Search for the cell housing the specified text and yield its [x, y] center coordinate. 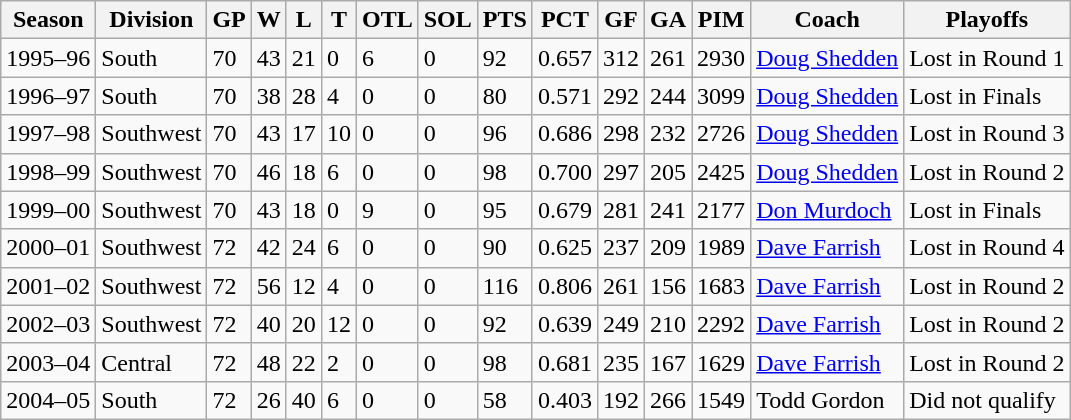
28 [304, 96]
298 [620, 134]
GA [668, 20]
312 [620, 58]
80 [504, 96]
2000–01 [48, 248]
Don Murdoch [828, 210]
156 [668, 286]
209 [668, 248]
1999–00 [48, 210]
0.625 [564, 248]
26 [268, 400]
90 [504, 248]
Lost in Round 1 [987, 58]
9 [387, 210]
GP [229, 20]
21 [304, 58]
Central [152, 362]
1629 [722, 362]
20 [304, 324]
237 [620, 248]
Did not qualify [987, 400]
2 [338, 362]
GF [620, 20]
1998–99 [48, 172]
96 [504, 134]
W [268, 20]
38 [268, 96]
2004–05 [48, 400]
281 [620, 210]
0.571 [564, 96]
2930 [722, 58]
0.700 [564, 172]
1995–96 [48, 58]
0.686 [564, 134]
292 [620, 96]
1683 [722, 286]
1997–98 [48, 134]
167 [668, 362]
46 [268, 172]
116 [504, 286]
Season [48, 20]
24 [304, 248]
PIM [722, 20]
0.806 [564, 286]
42 [268, 248]
58 [504, 400]
17 [304, 134]
232 [668, 134]
22 [304, 362]
2177 [722, 210]
0.639 [564, 324]
1996–97 [48, 96]
2002–03 [48, 324]
205 [668, 172]
Todd Gordon [828, 400]
249 [620, 324]
Division [152, 20]
48 [268, 362]
10 [338, 134]
56 [268, 286]
2001–02 [48, 286]
235 [620, 362]
1989 [722, 248]
T [338, 20]
L [304, 20]
192 [620, 400]
0.679 [564, 210]
210 [668, 324]
2726 [722, 134]
244 [668, 96]
95 [504, 210]
1549 [722, 400]
Coach [828, 20]
Lost in Round 3 [987, 134]
OTL [387, 20]
2292 [722, 324]
0.403 [564, 400]
0.657 [564, 58]
297 [620, 172]
PCT [564, 20]
0.681 [564, 362]
2425 [722, 172]
Playoffs [987, 20]
266 [668, 400]
241 [668, 210]
PTS [504, 20]
3099 [722, 96]
2003–04 [48, 362]
Lost in Round 4 [987, 248]
SOL [448, 20]
